Return (x, y) of the center of cell containing provided text 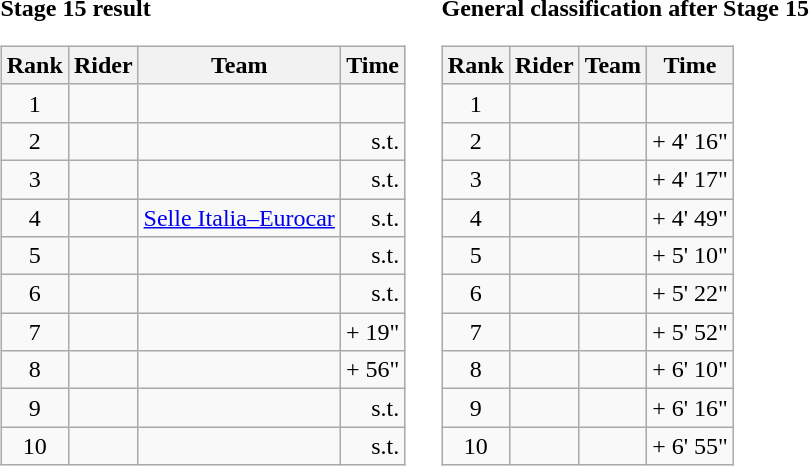
Selle Italia–Eurocar (239, 217)
+ 5' 52" (690, 332)
+ 56" (372, 370)
+ 4' 16" (690, 141)
+ 4' 49" (690, 217)
+ 6' 16" (690, 408)
+ 19" (372, 332)
+ 6' 55" (690, 446)
+ 6' 10" (690, 370)
+ 5' 22" (690, 294)
+ 4' 17" (690, 179)
+ 5' 10" (690, 256)
